Pinpoint the cell where the given text exists, returning its [x, y] midpoint coordinate. 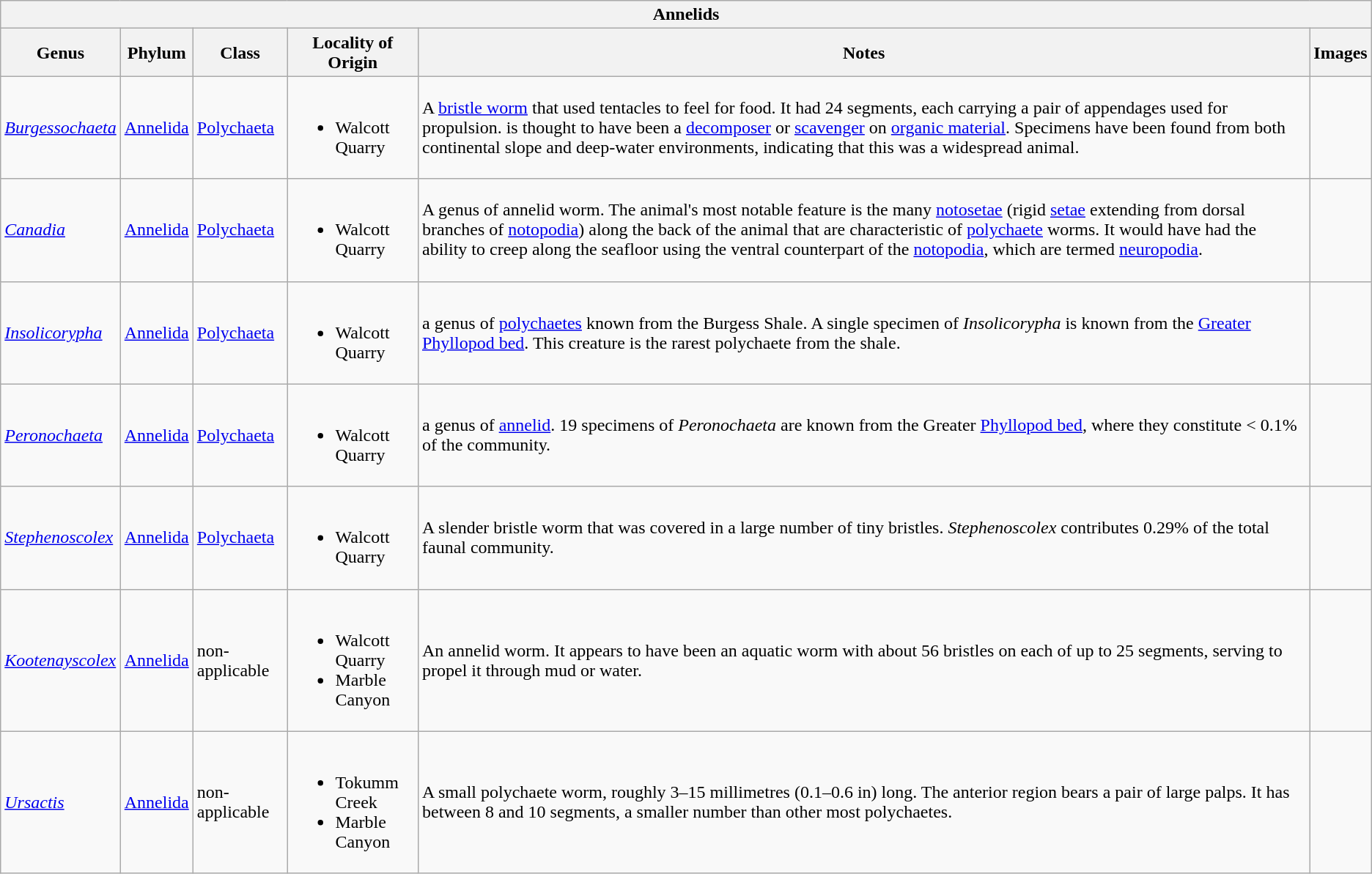
Class [240, 53]
Canadia [60, 230]
Ursactis [60, 802]
Annelids [686, 15]
Phylum [157, 53]
Kootenayscolex [60, 660]
Peronochaeta [60, 435]
Stephenoscolex [60, 538]
a genus of annelid. 19 specimens of Peronochaeta are known from the Greater Phyllopod bed, where they constitute < 0.1% of the community. [863, 435]
Walcott QuarryMarble Canyon [353, 660]
Insolicorypha [60, 333]
A slender bristle worm that was covered in a large number of tiny bristles. Stephenoscolex contributes 0.29% of the total faunal community. [863, 538]
Images [1340, 53]
Notes [863, 53]
Tokumm CreekMarble Canyon [353, 802]
Genus [60, 53]
Locality of Origin [353, 53]
Burgessochaeta [60, 127]
